Pinpoint the cell where the given text exists, returning its [x, y] midpoint coordinate. 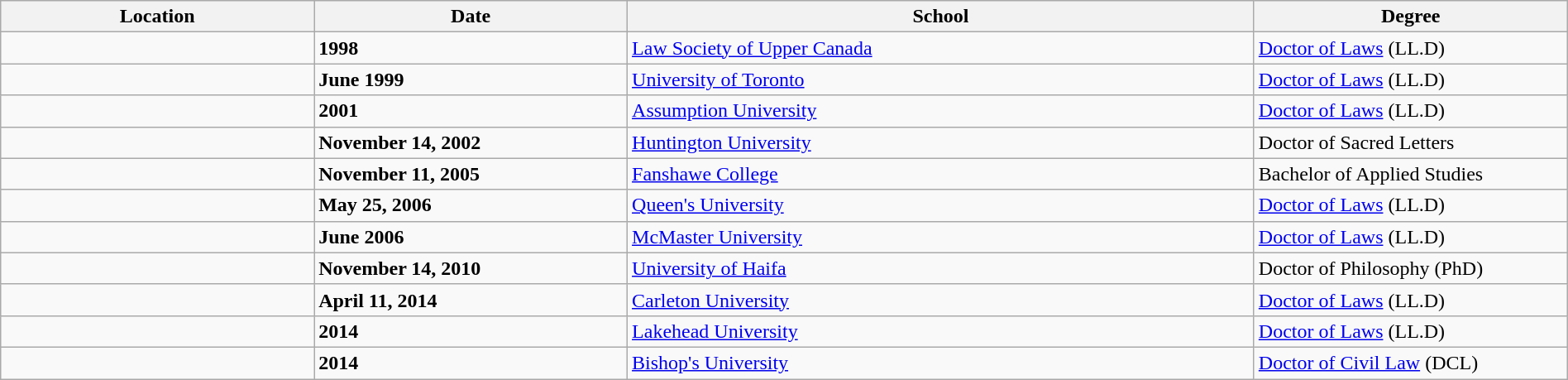
June 1999 [471, 79]
June 2006 [471, 237]
Carleton University [941, 300]
Doctor of Sacred Letters [1411, 142]
McMaster University [941, 237]
Lakehead University [941, 331]
School [941, 17]
April 11, 2014 [471, 300]
November 11, 2005 [471, 174]
University of Haifa [941, 268]
November 14, 2010 [471, 268]
Fanshawe College [941, 174]
Queen's University [941, 205]
Huntington University [941, 142]
University of Toronto [941, 79]
Date [471, 17]
November 14, 2002 [471, 142]
Assumption University [941, 111]
1998 [471, 48]
Degree [1411, 17]
Law Society of Upper Canada [941, 48]
Location [157, 17]
Doctor of Civil Law (DCL) [1411, 363]
Doctor of Philosophy (PhD) [1411, 268]
2001 [471, 111]
Bachelor of Applied Studies [1411, 174]
Bishop's University [941, 363]
May 25, 2006 [471, 205]
